Locate the cell with the specified text and output its (x, y) center coordinate. 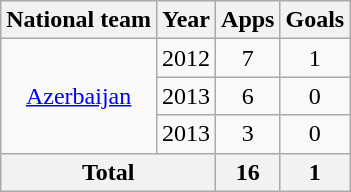
Total (108, 172)
Apps (248, 20)
Goals (315, 20)
Year (186, 20)
16 (248, 172)
National team (79, 20)
2012 (186, 58)
Azerbaijan (79, 96)
3 (248, 134)
6 (248, 96)
7 (248, 58)
